Find where the given text appears and provide that cell's center as (x, y) coordinate. 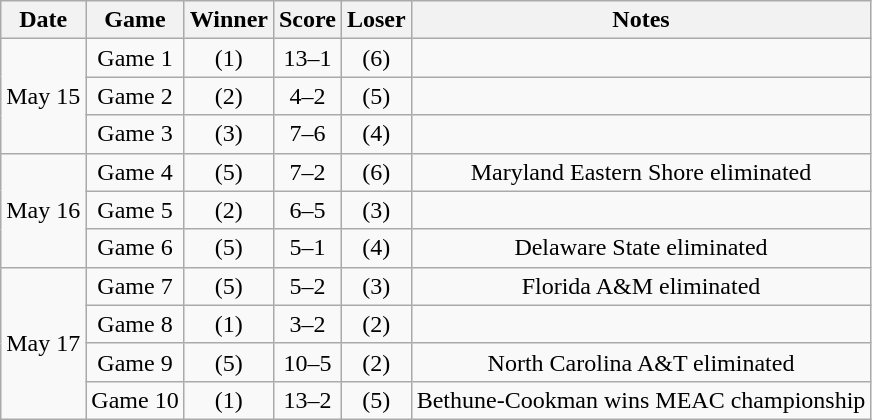
Maryland Eastern Shore eliminated (641, 172)
Delaware State eliminated (641, 248)
Notes (641, 20)
10–5 (307, 362)
6–5 (307, 210)
Game 3 (135, 134)
13–1 (307, 58)
May 16 (44, 210)
Game 10 (135, 400)
Winner (228, 20)
Score (307, 20)
3–2 (307, 324)
7–2 (307, 172)
Loser (376, 20)
5–1 (307, 248)
Game 7 (135, 286)
4–2 (307, 96)
Game 6 (135, 248)
Game 1 (135, 58)
7–6 (307, 134)
North Carolina A&T eliminated (641, 362)
May 17 (44, 343)
Game 4 (135, 172)
Florida A&M eliminated (641, 286)
13–2 (307, 400)
Game 5 (135, 210)
Game (135, 20)
May 15 (44, 96)
Date (44, 20)
Game 2 (135, 96)
5–2 (307, 286)
Game 9 (135, 362)
Game 8 (135, 324)
Bethune-Cookman wins MEAC championship (641, 400)
